Provide the (x, y) coordinate of the cell's center where the given text is located.  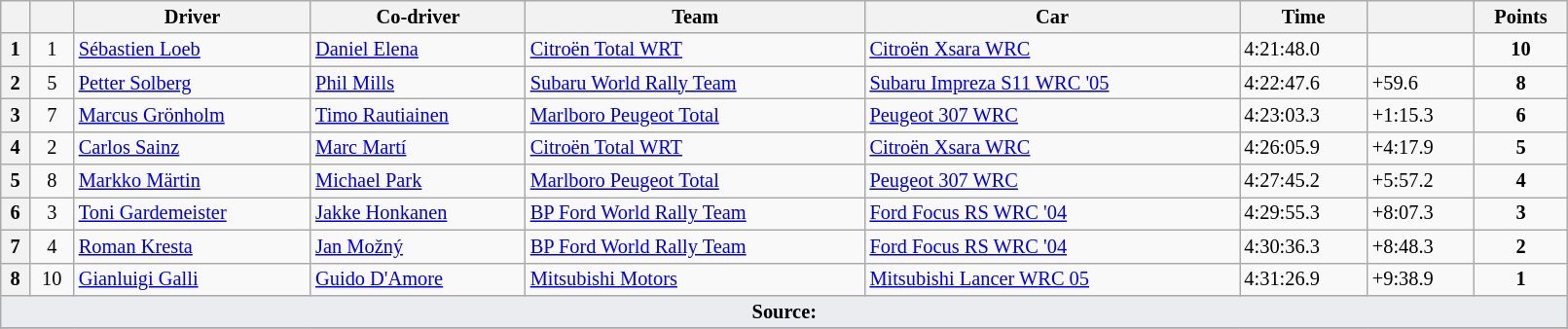
+1:15.3 (1421, 115)
4:30:36.3 (1304, 246)
4:31:26.9 (1304, 279)
Phil Mills (419, 83)
Michael Park (419, 181)
Mitsubishi Motors (695, 279)
4:23:03.3 (1304, 115)
Jan Možný (419, 246)
Gianluigi Galli (193, 279)
+9:38.9 (1421, 279)
4:27:45.2 (1304, 181)
Sébastien Loeb (193, 50)
Carlos Sainz (193, 148)
Time (1304, 17)
4:29:55.3 (1304, 213)
Jakke Honkanen (419, 213)
Driver (193, 17)
4:21:48.0 (1304, 50)
Marc Martí (419, 148)
Guido D'Amore (419, 279)
+5:57.2 (1421, 181)
+59.6 (1421, 83)
+8:07.3 (1421, 213)
Marcus Grönholm (193, 115)
Mitsubishi Lancer WRC 05 (1053, 279)
Co-driver (419, 17)
+8:48.3 (1421, 246)
Toni Gardemeister (193, 213)
Petter Solberg (193, 83)
Car (1053, 17)
Daniel Elena (419, 50)
Subaru Impreza S11 WRC '05 (1053, 83)
Points (1520, 17)
Source: (784, 311)
+4:17.9 (1421, 148)
Subaru World Rally Team (695, 83)
Markko Märtin (193, 181)
4:22:47.6 (1304, 83)
Roman Kresta (193, 246)
Timo Rautiainen (419, 115)
4:26:05.9 (1304, 148)
Team (695, 17)
